Locate the cell with the specified text and output its [X, Y] center coordinate. 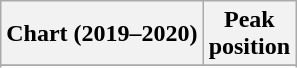
Peakposition [249, 34]
Chart (2019–2020) [102, 34]
